Locate the cell with the specified text and output its (X, Y) center coordinate. 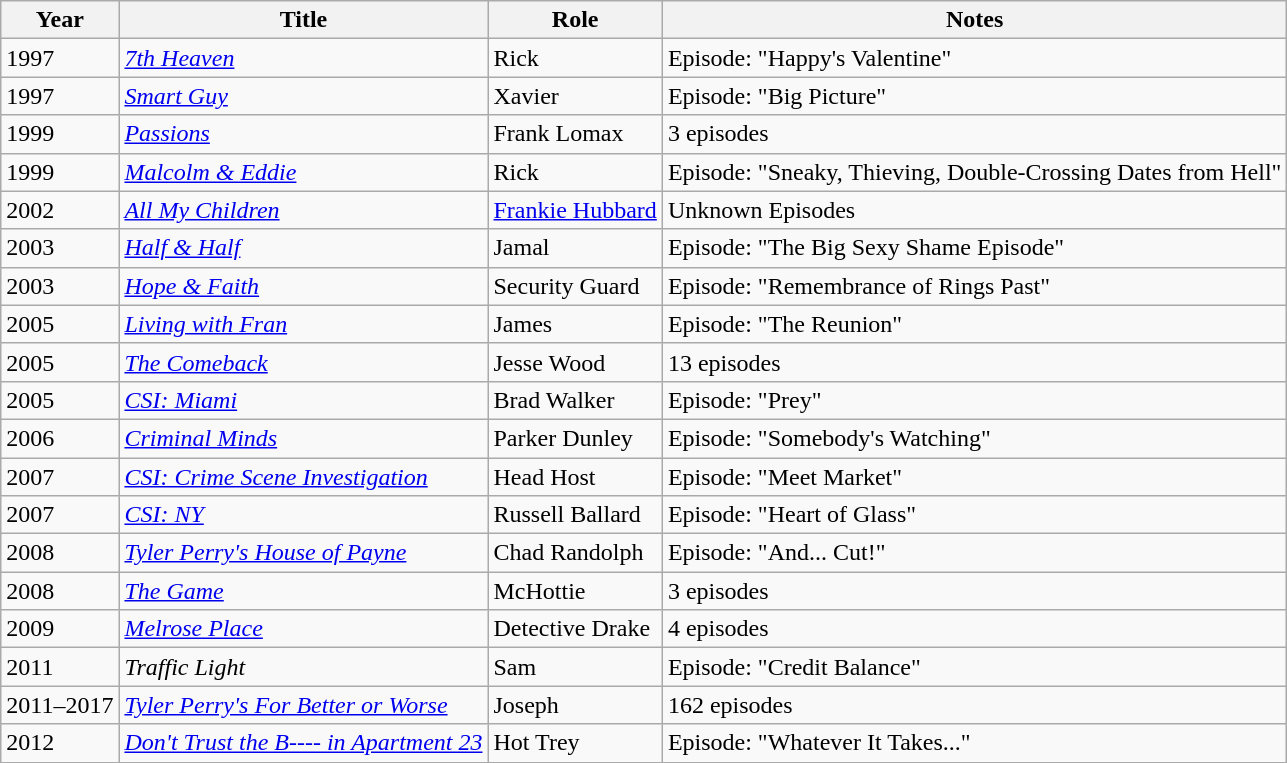
Joseph (575, 705)
162 episodes (974, 705)
Unknown Episodes (974, 210)
McHottie (575, 591)
Head Host (575, 477)
Episode: "Heart of Glass" (974, 515)
Tyler Perry's House of Payne (304, 553)
Half & Half (304, 248)
Episode: "Remembrance of Rings Past" (974, 286)
The Comeback (304, 362)
2002 (60, 210)
2006 (60, 438)
Notes (974, 20)
Malcolm & Eddie (304, 172)
Security Guard (575, 286)
Role (575, 20)
Episode: "And... Cut!" (974, 553)
CSI: Miami (304, 400)
Frankie Hubbard (575, 210)
4 episodes (974, 629)
Episode: "Prey" (974, 400)
Jamal (575, 248)
CSI: NY (304, 515)
Brad Walker (575, 400)
Traffic Light (304, 667)
Episode: "Meet Market" (974, 477)
Russell Ballard (575, 515)
13 episodes (974, 362)
Episode: "Whatever It Takes..." (974, 743)
James (575, 324)
Parker Dunley (575, 438)
Criminal Minds (304, 438)
Episode: "Big Picture" (974, 96)
Living with Fran (304, 324)
Episode: "Credit Balance" (974, 667)
2011–2017 (60, 705)
Xavier (575, 96)
Episode: "The Big Sexy Shame Episode" (974, 248)
All My Children (304, 210)
Episode: "Sneaky, Thieving, Double-Crossing Dates from Hell" (974, 172)
CSI: Crime Scene Investigation (304, 477)
Hope & Faith (304, 286)
Episode: "Happy's Valentine" (974, 58)
Frank Lomax (575, 134)
The Game (304, 591)
Episode: "The Reunion" (974, 324)
2009 (60, 629)
Detective Drake (575, 629)
Hot Trey (575, 743)
Passions (304, 134)
Smart Guy (304, 96)
Tyler Perry's For Better or Worse (304, 705)
Title (304, 20)
Jesse Wood (575, 362)
Don't Trust the B---- in Apartment 23 (304, 743)
Episode: "Somebody's Watching" (974, 438)
Chad Randolph (575, 553)
Sam (575, 667)
2012 (60, 743)
7th Heaven (304, 58)
Melrose Place (304, 629)
Year (60, 20)
2011 (60, 667)
